Extract the (X, Y) coordinate from the center of the cell holding the provided text.  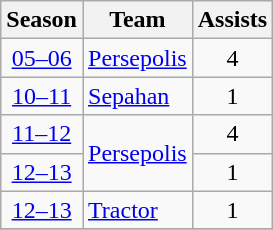
Team (137, 20)
05–06 (42, 58)
Tractor (137, 210)
Sepahan (137, 96)
11–12 (42, 134)
Season (42, 20)
10–11 (42, 96)
Assists (232, 20)
